Capture the cell that displays the provided text and extract its (X, Y) central coordinate. 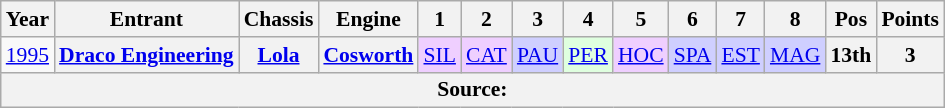
6 (693, 19)
Points (910, 19)
PER (588, 55)
Pos (850, 19)
4 (588, 19)
PAU (538, 55)
CAT (486, 55)
8 (796, 19)
Entrant (146, 19)
Lola (279, 55)
1995 (28, 55)
1 (440, 19)
SPA (693, 55)
Source: (472, 90)
7 (740, 19)
HOC (641, 55)
MAG (796, 55)
Year (28, 19)
2 (486, 19)
Cosworth (368, 55)
Engine (368, 19)
5 (641, 19)
13th (850, 55)
SIL (440, 55)
EST (740, 55)
Chassis (279, 19)
Draco Engineering (146, 55)
